Detect which cell encompasses the target text, then output its (X, Y) center coordinate. 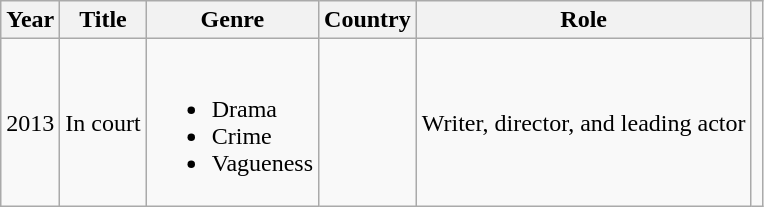
Title (103, 20)
DramaCrimeVagueness (232, 122)
Writer, director, and leading actor (584, 122)
Role (584, 20)
Genre (232, 20)
2013 (30, 122)
Country (368, 20)
Year (30, 20)
In court (103, 122)
